Scan for the cell matching the given text and deliver its [x, y] coordinate at center. 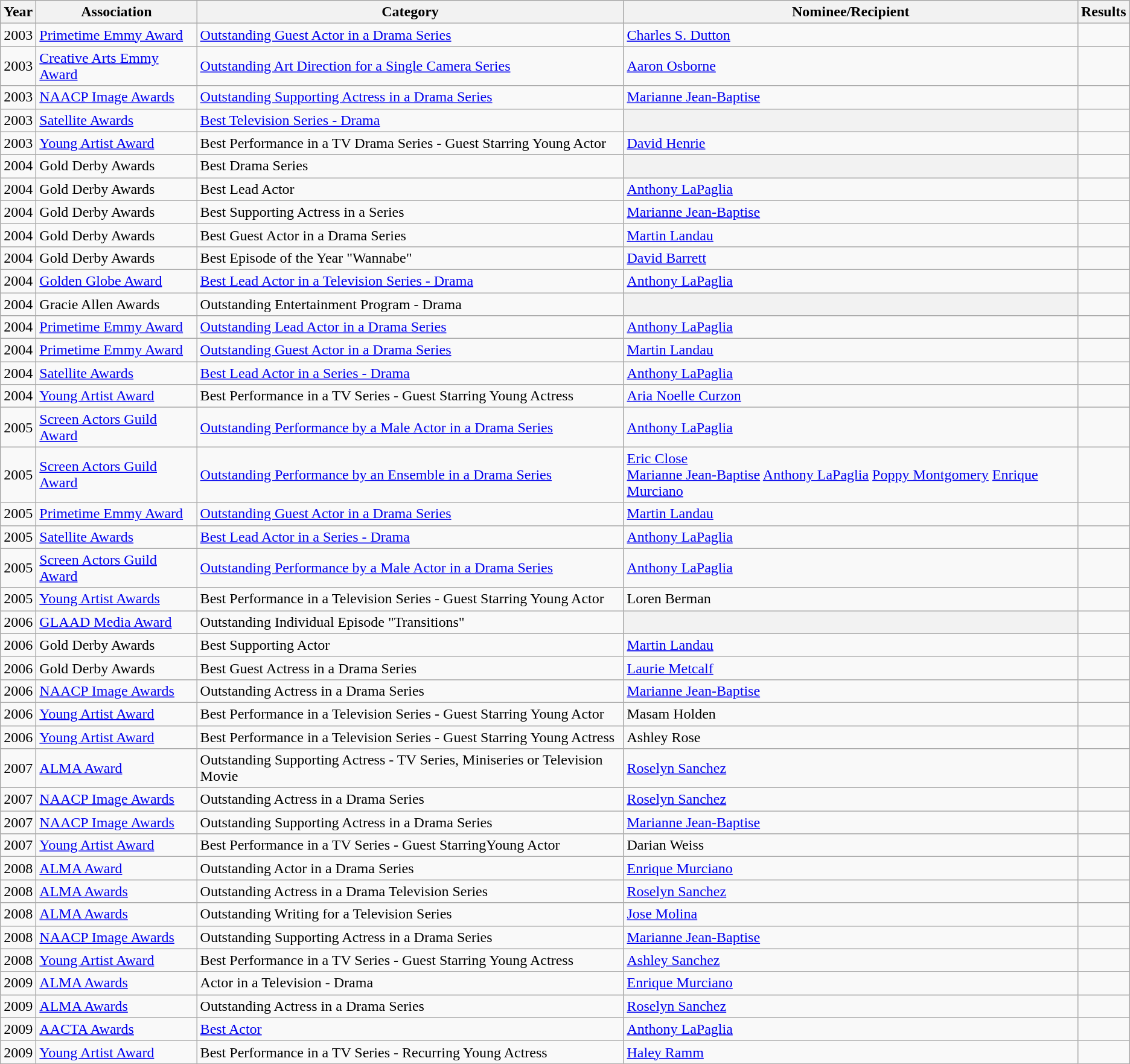
David Barrett [851, 258]
Best Guest Actress in a Drama Series [410, 668]
Loren Berman [851, 599]
Best Performance in a TV Series - Guest StarringYoung Actor [410, 845]
Ashley Sanchez [851, 960]
Outstanding Individual Episode "Transitions" [410, 622]
Actor in a Television - Drama [410, 983]
Golden Globe Award [117, 281]
Charles S. Dutton [851, 35]
Laurie Metcalf [851, 668]
Best Performance in a Television Series - Guest Starring Young Actress [410, 737]
Outstanding Art Direction for a Single Camera Series [410, 66]
Outstanding Lead Actor in a Drama Series [410, 327]
Outstanding Writing for a Television Series [410, 914]
Category [410, 12]
Best Actor [410, 1029]
Best Drama Series [410, 166]
Outstanding Performance by an Ensemble in a Drama Series [410, 475]
Best Supporting Actress in a Series [410, 212]
Best Performance in a TV Series - Recurring Young Actress [410, 1052]
Best Supporting Actor [410, 645]
Young Artist Awards [117, 599]
AACTA Awards [117, 1029]
Aaron Osborne [851, 66]
Outstanding Supporting Actress - TV Series, Miniseries or Television Movie [410, 768]
Outstanding Actor in a Drama Series [410, 868]
Outstanding Actress in a Drama Television Series [410, 891]
Best Lead Actor in a Television Series - Drama [410, 281]
Year [18, 12]
Creative Arts Emmy Award [117, 66]
Ashley Rose [851, 737]
Haley Ramm [851, 1052]
Best Episode of the Year "Wannabe" [410, 258]
Best Television Series - Drama [410, 120]
Darian Weiss [851, 845]
Aria Noelle Curzon [851, 396]
Eric CloseMarianne Jean-Baptise Anthony LaPaglia Poppy Montgomery Enrique Murciano [851, 475]
Outstanding Entertainment Program - Drama [410, 304]
GLAAD Media Award [117, 622]
Jose Molina [851, 914]
Association [117, 12]
Gracie Allen Awards [117, 304]
David Henrie [851, 143]
Best Guest Actor in a Drama Series [410, 235]
Nominee/Recipient [851, 12]
Best Lead Actor [410, 189]
Best Performance in a TV Drama Series - Guest Starring Young Actor [410, 143]
Results [1103, 12]
Masam Holden [851, 714]
